Pinpoint the cell where the given text exists, returning its (X, Y) midpoint coordinate. 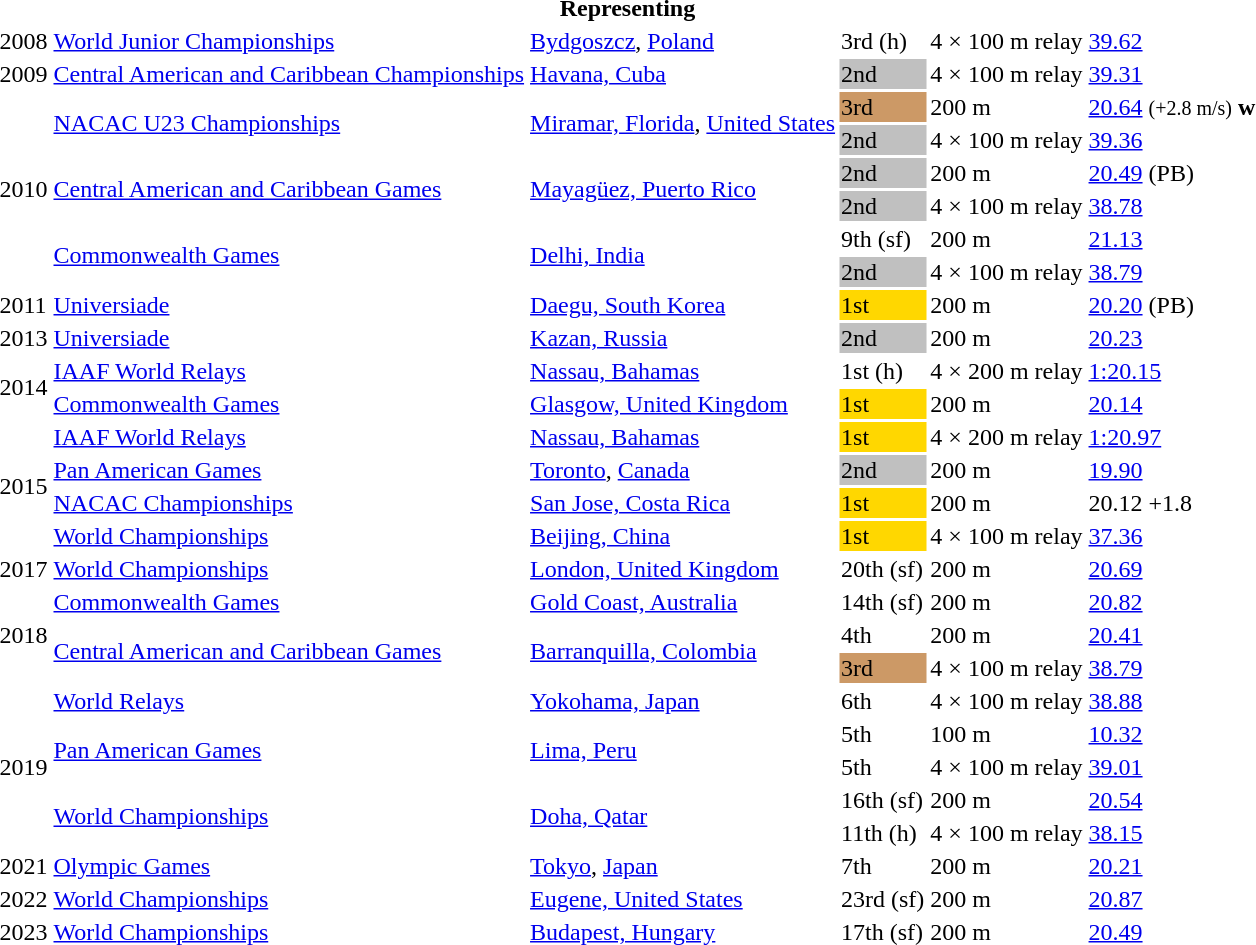
Doha, Qatar (683, 816)
Glasgow, United Kingdom (683, 404)
Toronto, Canada (683, 470)
14th (sf) (883, 602)
San Jose, Costa Rica (683, 503)
16th (sf) (883, 800)
Gold Coast, Australia (683, 602)
Olympic Games (289, 866)
NACAC U23 Championships (289, 124)
4th (883, 635)
Miramar, Florida, United States (683, 124)
Beijing, China (683, 536)
1st (h) (883, 371)
Eugene, United States (683, 899)
World Relays (289, 701)
Tokyo, Japan (683, 866)
Havana, Cuba (683, 74)
23rd (sf) (883, 899)
6th (883, 701)
Bydgoszcz, Poland (683, 41)
7th (883, 866)
London, United Kingdom (683, 569)
3rd (h) (883, 41)
100 m (1006, 734)
Central American and Caribbean Championships (289, 74)
11th (h) (883, 833)
Barranquilla, Colombia (683, 652)
Delhi, India (683, 256)
Kazan, Russia (683, 338)
Mayagüez, Puerto Rico (683, 190)
20th (sf) (883, 569)
NACAC Championships (289, 503)
Daegu, South Korea (683, 305)
9th (sf) (883, 239)
Lima, Peru (683, 750)
Yokohama, Japan (683, 701)
World Junior Championships (289, 41)
